Provide the (x, y) coordinate of the cell's center where the given text is located.  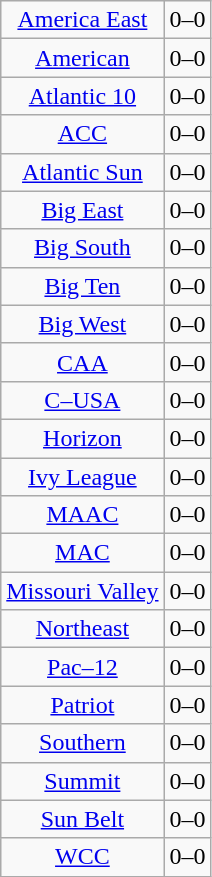
Northeast (82, 629)
Big East (82, 210)
Big West (82, 324)
Summit (82, 781)
Big South (82, 248)
American (82, 58)
Atlantic 10 (82, 96)
CAA (82, 362)
America East (82, 20)
ACC (82, 134)
Atlantic Sun (82, 172)
Missouri Valley (82, 591)
Patriot (82, 705)
WCC (82, 857)
MAAC (82, 515)
C–USA (82, 400)
Southern (82, 743)
Ivy League (82, 477)
Big Ten (82, 286)
Horizon (82, 438)
Sun Belt (82, 819)
MAC (82, 553)
Pac–12 (82, 667)
